Pinpoint the cell where the given text exists, returning its (x, y) midpoint coordinate. 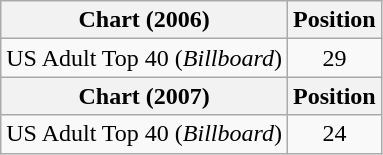
29 (335, 58)
24 (335, 134)
Chart (2006) (144, 20)
Chart (2007) (144, 96)
